Determine the [x, y] coordinate at the center of the cell enclosing the given text.  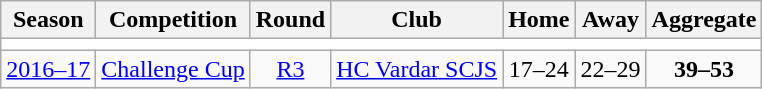
HC Vardar SCJS [417, 69]
22–29 [610, 69]
Club [417, 20]
Season [48, 20]
Competition [173, 20]
Home [539, 20]
39–53 [704, 69]
17–24 [539, 69]
2016–17 [48, 69]
Round [290, 20]
Challenge Cup [173, 69]
Aggregate [704, 20]
Away [610, 20]
R3 [290, 69]
